Return the (X, Y) coordinate for the center point of the cell that contains the specified text.  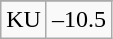
KU (24, 20)
–10.5 (78, 20)
